Return (X, Y) of the center of cell containing provided text 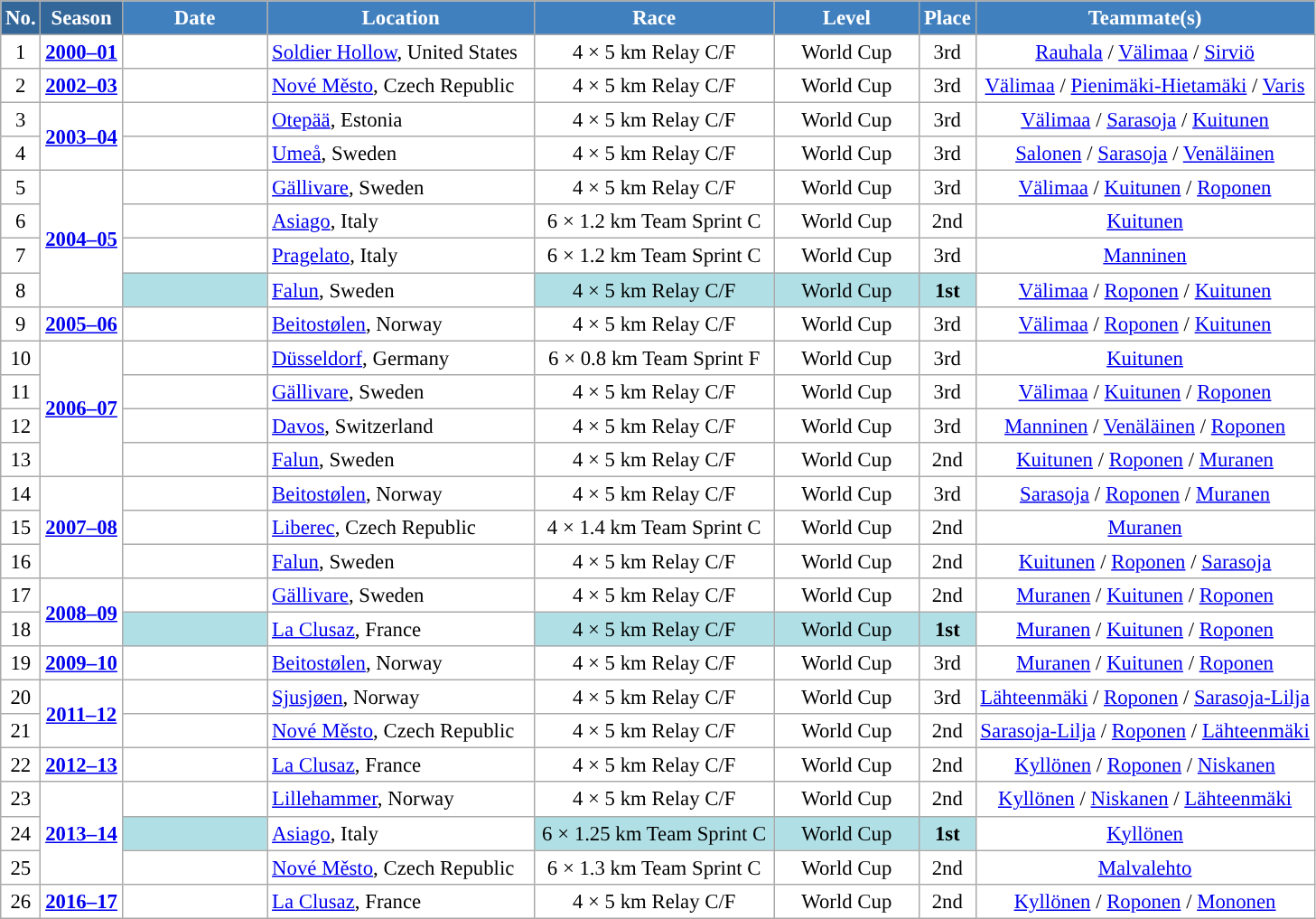
2012–13 (81, 765)
19 (21, 663)
16 (21, 561)
Date (195, 18)
Kuitunen / Roponen / Sarasoja (1145, 561)
4 (21, 154)
2002–03 (81, 86)
24 (21, 833)
Sarasoja-Lilja / Roponen / Lähteenmäki (1145, 731)
21 (21, 731)
22 (21, 765)
2004–05 (81, 239)
Kyllönen (1145, 833)
15 (21, 528)
Välimaa / Pienimäki-Hietamäki / Varis (1145, 86)
Välimaa / Sarasoja / Kuitunen (1145, 120)
9 (21, 324)
Düsseldorf, Germany (401, 358)
25 (21, 867)
Teammate(s) (1145, 18)
4 × 1.4 km Team Sprint C (654, 528)
6 (21, 221)
Kuitunen / Roponen / Muranen (1145, 460)
6 × 1.25 km Team Sprint C (654, 833)
6 × 1.3 km Team Sprint C (654, 867)
Location (401, 18)
Kyllönen / Niskanen / Lähteenmäki (1145, 800)
3 (21, 120)
No. (21, 18)
5 (21, 188)
Lähteenmäki / Roponen / Sarasoja-Lilja (1145, 698)
8 (21, 290)
Season (81, 18)
17 (21, 595)
Sarasoja / Roponen / Muranen (1145, 493)
Muranen (1145, 528)
1 (21, 52)
2005–06 (81, 324)
23 (21, 800)
Soldier Hollow, United States (401, 52)
10 (21, 358)
2011–12 (81, 714)
Otepää, Estonia (401, 120)
Salonen / Sarasoja / Venäläinen (1145, 154)
Level (847, 18)
2009–10 (81, 663)
Manninen / Venäläinen / Roponen (1145, 426)
Race (654, 18)
Kyllönen / Roponen / Niskanen (1145, 765)
11 (21, 391)
Davos, Switzerland (401, 426)
20 (21, 698)
7 (21, 256)
Liberec, Czech Republic (401, 528)
2008–09 (81, 613)
Umeå, Sweden (401, 154)
Place (947, 18)
2 (21, 86)
Lillehammer, Norway (401, 800)
13 (21, 460)
2016–17 (81, 901)
2013–14 (81, 833)
Sjusjøen, Norway (401, 698)
26 (21, 901)
Rauhala / Välimaa / Sirviö (1145, 52)
2003–04 (81, 137)
Pragelato, Italy (401, 256)
12 (21, 426)
14 (21, 493)
Kyllönen / Roponen / Mononen (1145, 901)
2006–07 (81, 408)
18 (21, 630)
Manninen (1145, 256)
2007–08 (81, 528)
6 × 0.8 km Team Sprint F (654, 358)
Malvalehto (1145, 867)
2000–01 (81, 52)
